Capture the cell that displays the provided text and extract its (x, y) central coordinate. 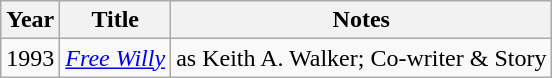
as Keith A. Walker; Co-writer & Story (362, 58)
Free Willy (116, 58)
Title (116, 20)
Notes (362, 20)
1993 (30, 58)
Year (30, 20)
